Detect which cell encompasses the target text, then output its [x, y] center coordinate. 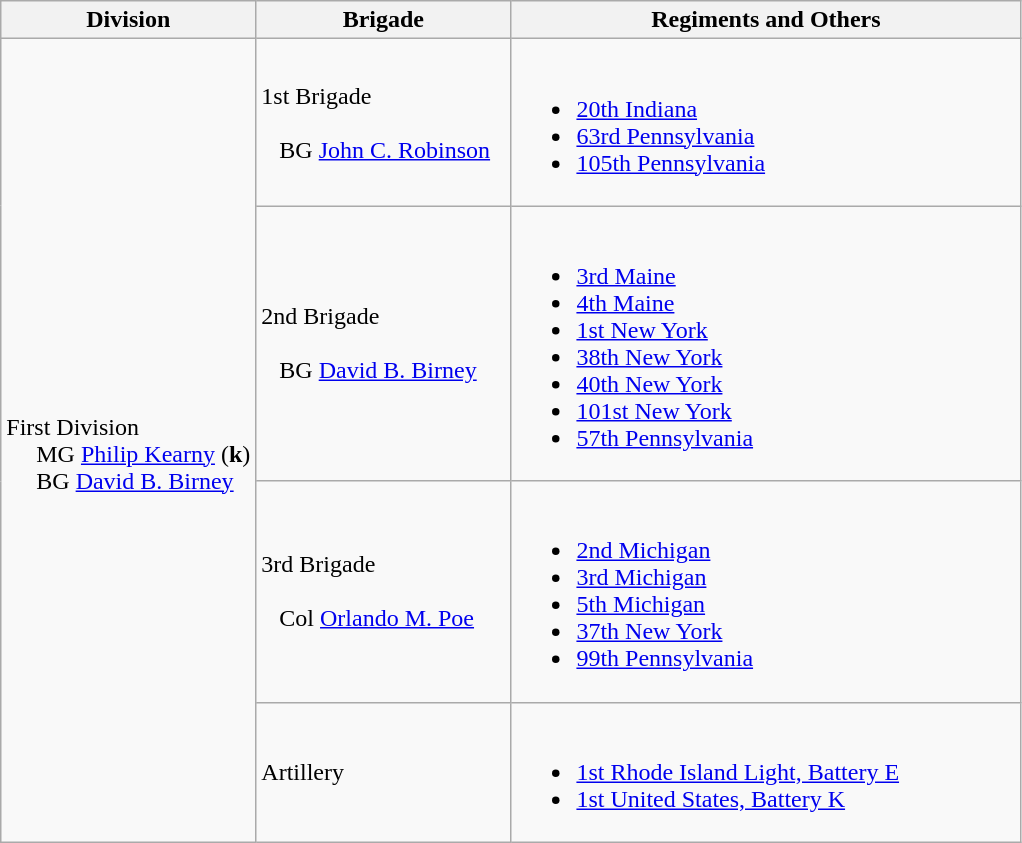
First Division MG Philip Kearny (k) BG David B. Birney [128, 440]
Regiments and Others [766, 20]
Brigade [384, 20]
2nd Brigade BG David B. Birney [384, 344]
1st Rhode Island Light, Battery E1st United States, Battery K [766, 772]
Division [128, 20]
2nd Michigan3rd Michigan5th Michigan37th New York99th Pennsylvania [766, 592]
Artillery [384, 772]
3rd Maine4th Maine1st New York38th New York40th New York101st New York57th Pennsylvania [766, 344]
3rd Brigade Col Orlando M. Poe [384, 592]
20th Indiana63rd Pennsylvania105th Pennsylvania [766, 122]
1st Brigade BG John C. Robinson [384, 122]
